Return [X, Y] of the center of cell containing provided text 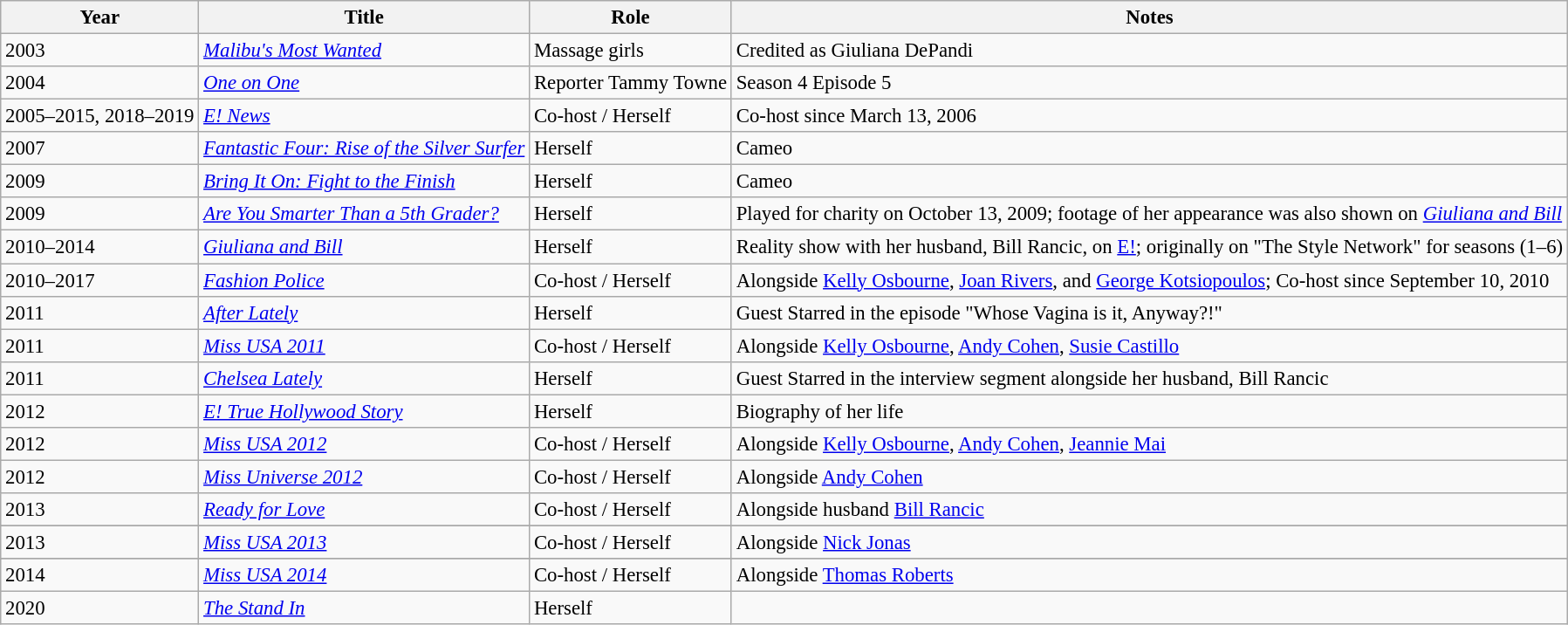
Guest Starred in the episode "Whose Vagina is it, Anyway?!" [1149, 312]
Fantastic Four: Rise of the Silver Surfer [365, 148]
Guest Starred in the interview segment alongside her husband, Bill Rancic [1149, 378]
Are You Smarter Than a 5th Grader? [365, 214]
Fashion Police [365, 280]
Season 4 Episode 5 [1149, 83]
Alongside Kelly Osbourne, Andy Cohen, Jeannie Mai [1149, 444]
2005–2015, 2018–2019 [99, 116]
Biography of her life [1149, 411]
2003 [99, 51]
After Lately [365, 312]
2014 [99, 575]
Alongside Andy Cohen [1149, 477]
Miss USA 2013 [365, 542]
Miss USA 2014 [365, 575]
2010–2014 [99, 247]
Miss USA 2011 [365, 346]
Miss Universe 2012 [365, 477]
2020 [99, 608]
Miss USA 2012 [365, 444]
Alongside Thomas Roberts [1149, 575]
Alongside Kelly Osbourne, Joan Rivers, and George Kotsiopoulos; Co-host since September 10, 2010 [1149, 280]
Massage girls [631, 51]
Role [631, 17]
Ready for Love [365, 510]
Bring It On: Fight to the Finish [365, 182]
Credited as Giuliana DePandi [1149, 51]
Alongside husband Bill Rancic [1149, 510]
One on One [365, 83]
Malibu's Most Wanted [365, 51]
2004 [99, 83]
Reality show with her husband, Bill Rancic, on E!; originally on "The Style Network" for seasons (1–6) [1149, 247]
Chelsea Lately [365, 378]
Played for charity on October 13, 2009; footage of her appearance was also shown on Giuliana and Bill [1149, 214]
Giuliana and Bill [365, 247]
2007 [99, 148]
E! News [365, 116]
Alongside Kelly Osbourne, Andy Cohen, Susie Castillo [1149, 346]
E! True Hollywood Story [365, 411]
The Stand In [365, 608]
2010–2017 [99, 280]
Reporter Tammy Towne [631, 83]
Co-host since March 13, 2006 [1149, 116]
Title [365, 17]
Notes [1149, 17]
Alongside Nick Jonas [1149, 542]
Year [99, 17]
